For the text-containing cell, return its midpoint in (X, Y) coordinate format. 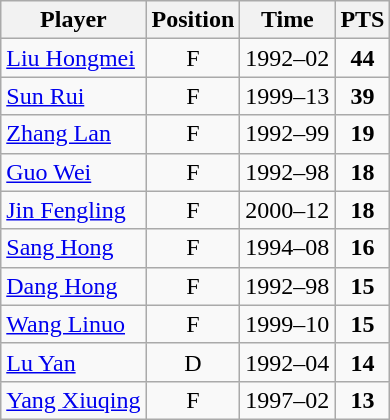
1992–04 (288, 362)
19 (362, 134)
1999–13 (288, 96)
D (193, 362)
Lu Yan (74, 362)
16 (362, 248)
1992–02 (288, 58)
Guo Wei (74, 172)
44 (362, 58)
Jin Fengling (74, 210)
Liu Hongmei (74, 58)
PTS (362, 20)
1992–99 (288, 134)
Time (288, 20)
Sang Hong (74, 248)
1997–02 (288, 400)
Yang Xiuqing (74, 400)
14 (362, 362)
Dang Hong (74, 286)
Position (193, 20)
Zhang Lan (74, 134)
13 (362, 400)
2000–12 (288, 210)
Player (74, 20)
1999–10 (288, 324)
Sun Rui (74, 96)
1994–08 (288, 248)
Wang Linuo (74, 324)
39 (362, 96)
